Search for the cell housing the specified text and yield its (X, Y) center coordinate. 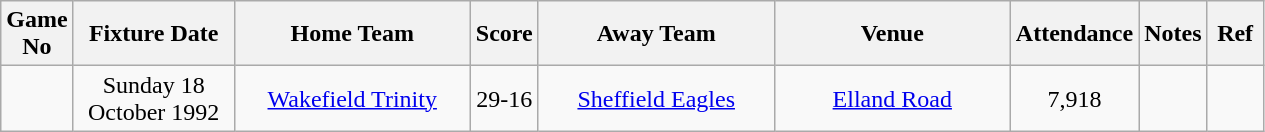
Away Team (656, 34)
Game No (37, 34)
Sheffield Eagles (656, 98)
Elland Road (892, 98)
Sunday 18 October 1992 (154, 98)
7,918 (1074, 98)
Score (504, 34)
Fixture Date (154, 34)
Home Team (352, 34)
Attendance (1074, 34)
Ref (1235, 34)
Venue (892, 34)
Wakefield Trinity (352, 98)
29-16 (504, 98)
Notes (1173, 34)
